Pinpoint the cell where the given text exists, returning its [X, Y] midpoint coordinate. 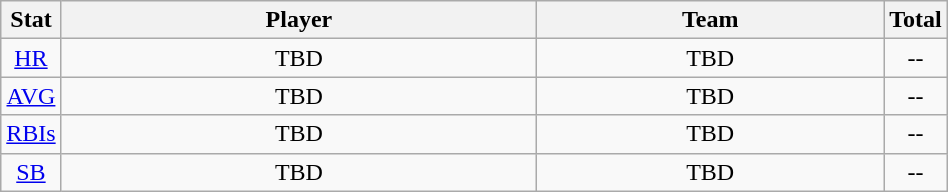
AVG [31, 96]
SB [31, 172]
HR [31, 58]
Player [299, 20]
Total [916, 20]
Stat [31, 20]
Team [710, 20]
RBIs [31, 134]
